Locate the cell with the specified text and output its (X, Y) center coordinate. 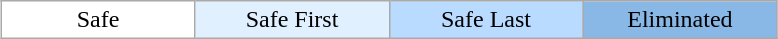
Safe First (292, 20)
Safe (98, 20)
Eliminated (680, 20)
Safe Last (486, 20)
